Search for the cell housing the specified text and yield its [x, y] center coordinate. 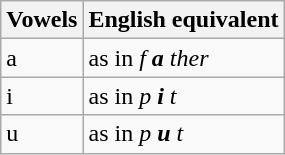
as in f a ther [184, 58]
as in p i t [184, 96]
as in p u t [184, 134]
Vowels [42, 20]
a [42, 58]
English equivalent [184, 20]
u [42, 134]
i [42, 96]
